Find where the given text appears and provide that cell's center as (x, y) coordinate. 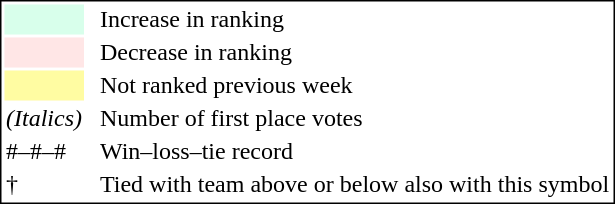
Increase in ranking (354, 19)
Number of first place votes (354, 119)
#–#–# (44, 151)
† (44, 185)
Decrease in ranking (354, 53)
Not ranked previous week (354, 85)
Win–loss–tie record (354, 151)
Tied with team above or below also with this symbol (354, 185)
(Italics) (44, 119)
